Find where the given text appears and provide that cell's center as (x, y) coordinate. 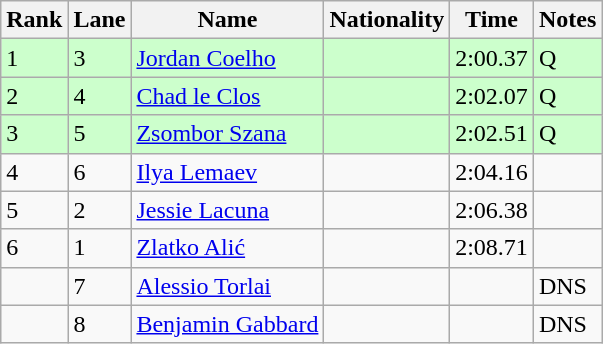
7 (100, 286)
2:00.37 (492, 58)
Rank (34, 20)
Lane (100, 20)
Time (492, 20)
Zsombor Szana (228, 134)
2:04.16 (492, 172)
Nationality (387, 20)
Alessio Torlai (228, 286)
Notes (567, 20)
Ilya Lemaev (228, 172)
2:02.07 (492, 96)
Jordan Coelho (228, 58)
Jessie Lacuna (228, 210)
8 (100, 324)
2:06.38 (492, 210)
Chad le Clos (228, 96)
Benjamin Gabbard (228, 324)
2:08.71 (492, 248)
Zlatko Alić (228, 248)
Name (228, 20)
2:02.51 (492, 134)
